Find where the given text appears and provide that cell's center as [x, y] coordinate. 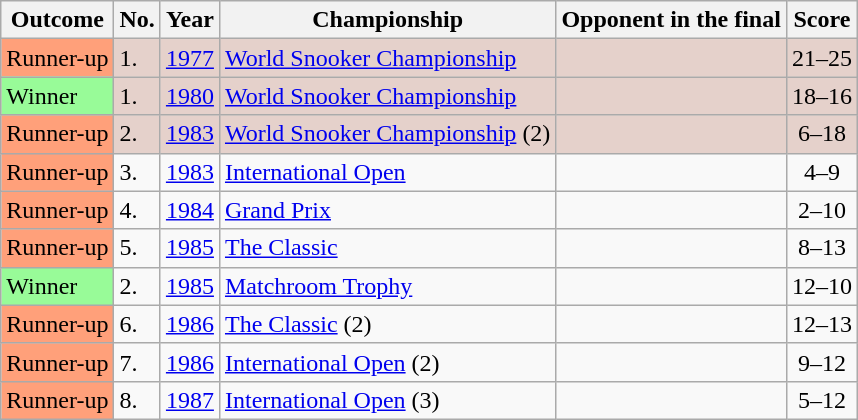
1980 [190, 96]
Championship [387, 20]
4–9 [822, 172]
7. [137, 362]
Score [822, 20]
6–18 [822, 134]
2–10 [822, 210]
Year [190, 20]
Matchroom Trophy [387, 286]
The Classic (2) [387, 324]
21–25 [822, 58]
5. [137, 248]
Grand Prix [387, 210]
International Open [387, 172]
International Open (3) [387, 400]
8. [137, 400]
6. [137, 324]
4. [137, 210]
9–12 [822, 362]
International Open (2) [387, 362]
1984 [190, 210]
3. [137, 172]
Opponent in the final [671, 20]
8–13 [822, 248]
12–10 [822, 286]
World Snooker Championship (2) [387, 134]
No. [137, 20]
1987 [190, 400]
The Classic [387, 248]
18–16 [822, 96]
1977 [190, 58]
Outcome [58, 20]
12–13 [822, 324]
5–12 [822, 400]
